Pinpoint the cell where the given text exists, returning its (X, Y) midpoint coordinate. 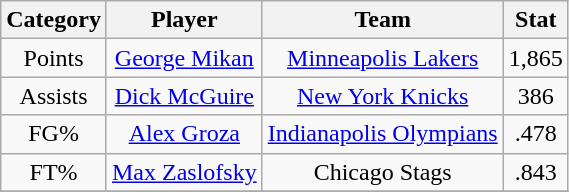
Assists (54, 96)
.843 (536, 172)
Minneapolis Lakers (382, 58)
Max Zaslofsky (184, 172)
1,865 (536, 58)
Stat (536, 20)
FT% (54, 172)
Points (54, 58)
.478 (536, 134)
Category (54, 20)
Chicago Stags (382, 172)
386 (536, 96)
Indianapolis Olympians (382, 134)
Player (184, 20)
New York Knicks (382, 96)
FG% (54, 134)
Team (382, 20)
Alex Groza (184, 134)
George Mikan (184, 58)
Dick McGuire (184, 96)
